Locate the cell with the specified text and output its (X, Y) center coordinate. 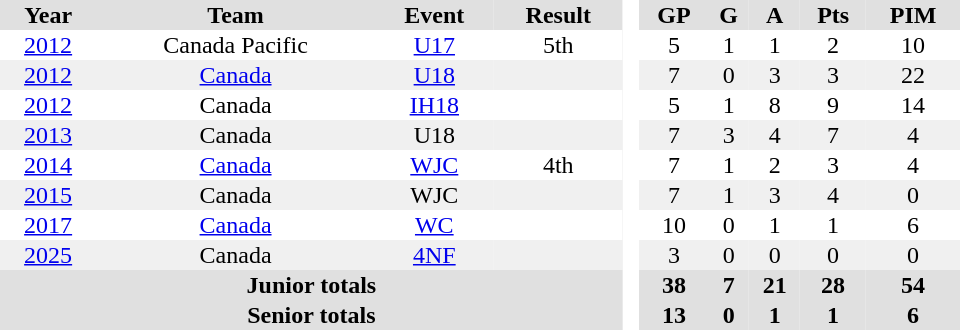
54 (913, 285)
G (728, 15)
WC (434, 225)
14 (913, 105)
38 (674, 285)
8 (774, 105)
13 (674, 315)
Junior totals (312, 285)
28 (833, 285)
Event (434, 15)
4NF (434, 255)
2017 (48, 225)
Year (48, 15)
2013 (48, 135)
Team (236, 15)
2015 (48, 195)
4th (558, 165)
9 (833, 105)
Senior totals (312, 315)
2025 (48, 255)
22 (913, 75)
5th (558, 45)
Canada Pacific (236, 45)
U17 (434, 45)
IH18 (434, 105)
PIM (913, 15)
GP (674, 15)
A (774, 15)
21 (774, 285)
Result (558, 15)
Pts (833, 15)
2014 (48, 165)
